Extract the (x, y) coordinate from the center of the cell holding the provided text.  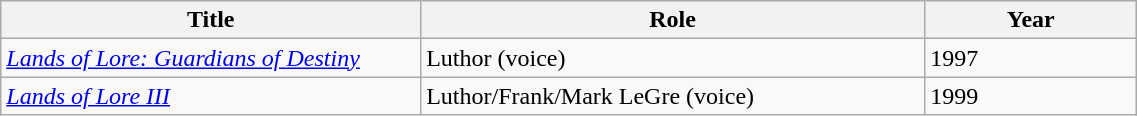
Title (211, 20)
Role (673, 20)
1997 (1031, 58)
Luthor/Frank/Mark LeGre (voice) (673, 96)
Lands of Lore: Guardians of Destiny (211, 58)
Lands of Lore III (211, 96)
1999 (1031, 96)
Luthor (voice) (673, 58)
Year (1031, 20)
